For the text-containing cell, return its midpoint in [X, Y] coordinate format. 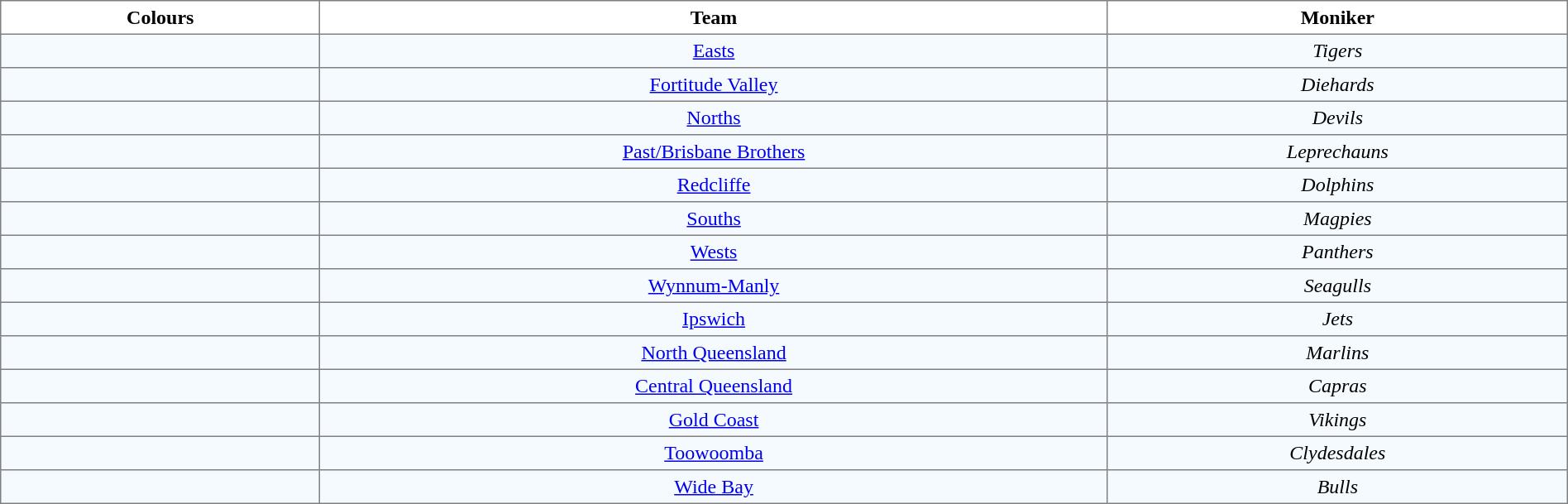
Leprechauns [1337, 151]
Fortitude Valley [715, 84]
Redcliffe [715, 185]
Ipswich [715, 319]
Past/Brisbane Brothers [715, 151]
Team [715, 17]
Moniker [1337, 17]
Bulls [1337, 487]
Dolphins [1337, 185]
Marlins [1337, 353]
Colours [160, 17]
Tigers [1337, 50]
Norths [715, 118]
Magpies [1337, 218]
Jets [1337, 319]
Central Queensland [715, 386]
Clydesdales [1337, 453]
Wests [715, 252]
Devils [1337, 118]
Gold Coast [715, 420]
Vikings [1337, 420]
North Queensland [715, 353]
Seagulls [1337, 286]
Easts [715, 50]
Toowoomba [715, 453]
Diehards [1337, 84]
Wide Bay [715, 487]
Capras [1337, 386]
Souths [715, 218]
Panthers [1337, 252]
Wynnum-Manly [715, 286]
